Output the [X, Y] coordinate of the center of the cell containing the given text.  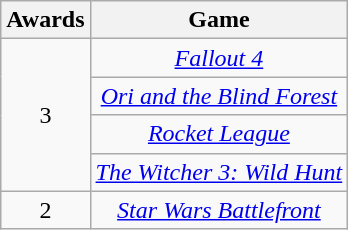
The Witcher 3: Wild Hunt [219, 172]
Fallout 4 [219, 58]
Ori and the Blind Forest [219, 96]
Star Wars Battlefront [219, 210]
3 [46, 115]
Rocket League [219, 134]
2 [46, 210]
Awards [46, 20]
Game [219, 20]
